Identify which cell holds the provided text, then report its (x, y) central coordinate. 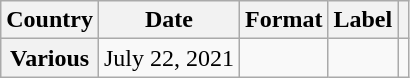
Various (50, 58)
Date (168, 20)
July 22, 2021 (168, 58)
Format (284, 20)
Country (50, 20)
Label (363, 20)
